Return the [x, y] coordinate for the center point of the cell that contains the specified text.  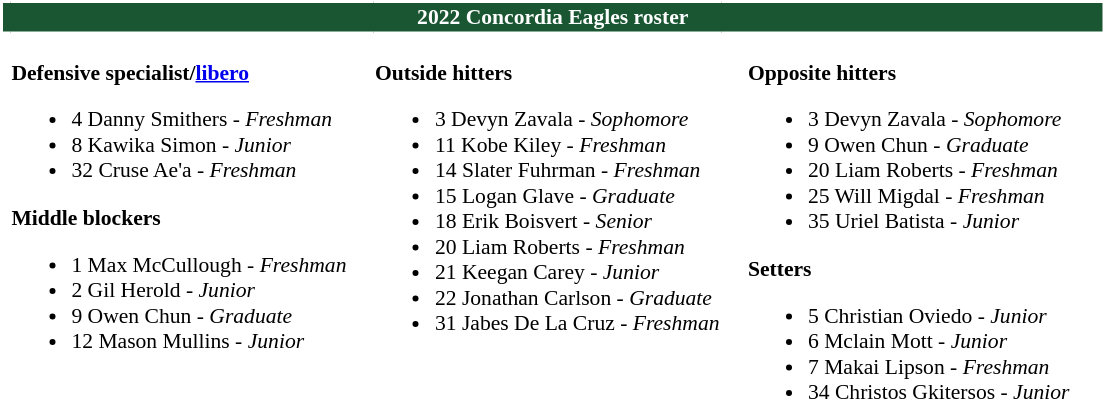
2022 Concordia Eagles roster [553, 18]
